Find where the given text appears and provide that cell's center as [x, y] coordinate. 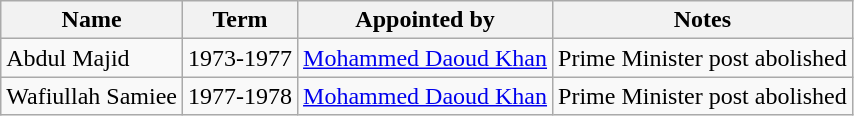
Appointed by [426, 20]
1977-1978 [240, 96]
Abdul Majid [92, 58]
1973-1977 [240, 58]
Name [92, 20]
Term [240, 20]
Notes [703, 20]
Wafiullah Samiee [92, 96]
